Search for the cell housing the specified text and yield its [X, Y] center coordinate. 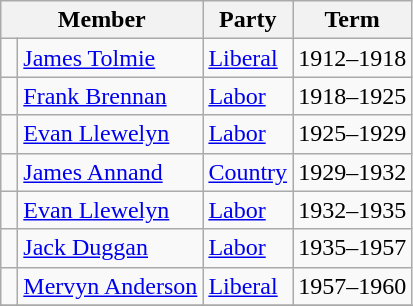
1935–1957 [352, 248]
1918–1925 [352, 96]
1912–1918 [352, 58]
James Annand [110, 172]
Party [248, 20]
James Tolmie [110, 58]
1957–1960 [352, 286]
1925–1929 [352, 134]
1929–1932 [352, 172]
1932–1935 [352, 210]
Frank Brennan [110, 96]
Jack Duggan [110, 248]
Country [248, 172]
Mervyn Anderson [110, 286]
Term [352, 20]
Member [102, 20]
